Determine the (X, Y) coordinate at the center of the cell enclosing the given text.  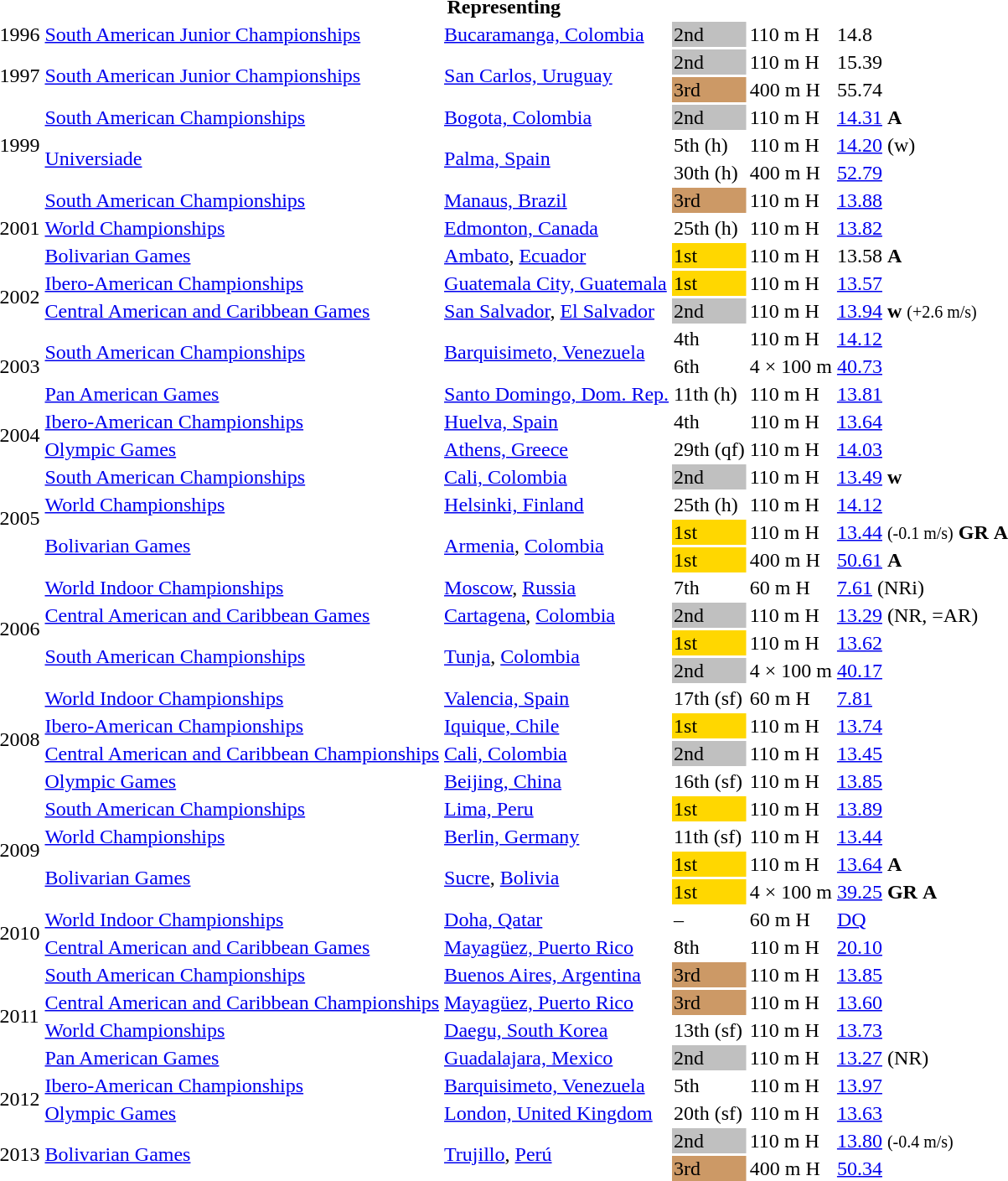
Trujillo, Perú (556, 1155)
17th (sf) (710, 698)
20th (sf) (710, 1113)
8th (710, 947)
30th (h) (710, 173)
Guadalajara, Mexico (556, 1058)
San Salvador, El Salvador (556, 311)
Sucre, Bolivia (556, 878)
Beijing, China (556, 781)
5th (h) (710, 145)
Buenos Aires, Argentina (556, 975)
London, United Kingdom (556, 1113)
13th (sf) (710, 1030)
San Carlos, Uruguay (556, 75)
Berlin, Germany (556, 837)
Santo Domingo, Dom. Rep. (556, 394)
Palma, Spain (556, 159)
Athens, Greece (556, 449)
Ambato, Ecuador (556, 256)
Helsinki, Finland (556, 505)
6th (710, 366)
Huelva, Spain (556, 422)
Universiade (242, 159)
Daegu, South Korea (556, 1030)
11th (h) (710, 394)
Bucaramanga, Colombia (556, 34)
Cartagena, Colombia (556, 615)
29th (qf) (710, 449)
Edmonton, Canada (556, 228)
5th (710, 1085)
16th (sf) (710, 781)
Moscow, Russia (556, 588)
11th (sf) (710, 837)
Iquique, Chile (556, 726)
Bogota, Colombia (556, 117)
Doha, Qatar (556, 919)
Valencia, Spain (556, 698)
7th (710, 588)
Lima, Peru (556, 809)
Tunja, Colombia (556, 657)
Guatemala City, Guatemala (556, 283)
– (710, 919)
Manaus, Brazil (556, 200)
Armenia, Colombia (556, 546)
